Output the (X, Y) coordinate of the center of the cell containing the given text.  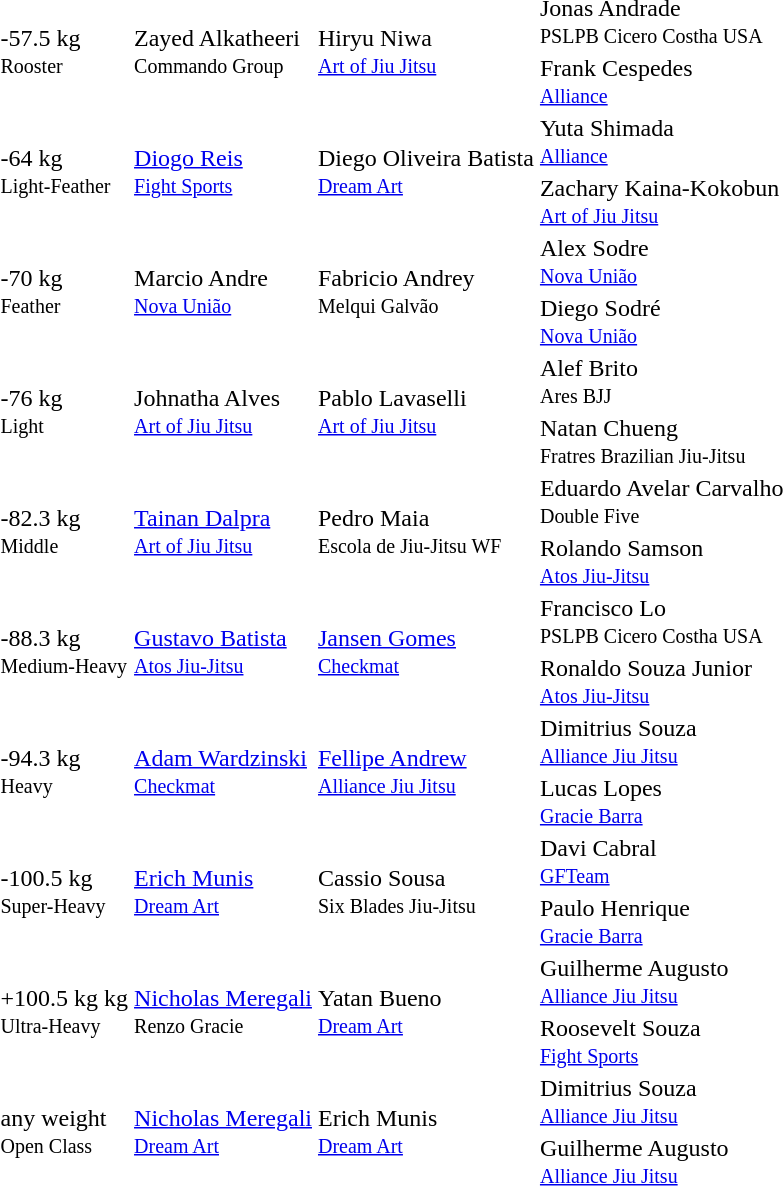
Erich MunisDream Art (224, 892)
Fellipe AndrewAlliance Jiu Jitsu (426, 772)
Diogo ReisFight Sports (224, 172)
Pablo LavaselliArt of Jiu Jitsu (426, 412)
Adam WardzinskiCheckmat (224, 772)
Nicholas MeregaliRenzo Gracie (224, 1012)
Yatan BuenoDream Art (426, 1012)
Pedro MaiaEscola de Jiu-Jitsu WF (426, 532)
Jansen GomesCheckmat (426, 652)
Cassio SousaSix Blades Jiu-Jitsu (426, 892)
Diego Oliveira BatistaDream Art (426, 172)
Fabricio AndreyMelqui Galvão (426, 292)
Johnatha AlvesArt of Jiu Jitsu (224, 412)
Tainan DalpraArt of Jiu Jitsu (224, 532)
Marcio AndreNova União (224, 292)
Gustavo BatistaAtos Jiu-Jitsu (224, 652)
